Return (X, Y) of the center of cell containing provided text 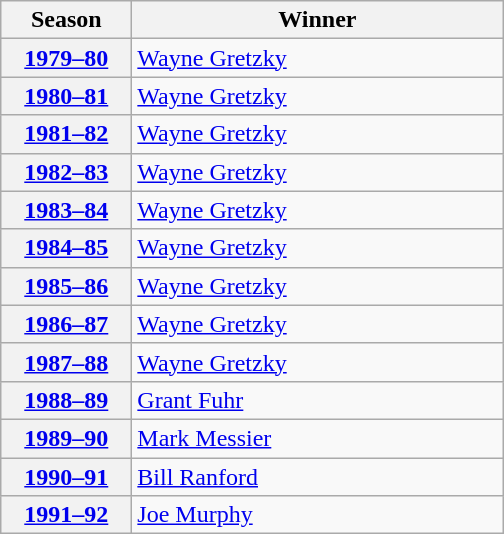
1982–83 (66, 172)
1986–87 (66, 324)
1987–88 (66, 362)
1991–92 (66, 515)
1988–89 (66, 400)
1979–80 (66, 58)
1990–91 (66, 477)
1985–86 (66, 286)
1984–85 (66, 248)
Season (66, 20)
1980–81 (66, 96)
Joe Murphy (318, 515)
Mark Messier (318, 438)
Bill Ranford (318, 477)
1989–90 (66, 438)
1983–84 (66, 210)
Grant Fuhr (318, 400)
Winner (318, 20)
1981–82 (66, 134)
